Identify which cell holds the provided text, then report its (X, Y) central coordinate. 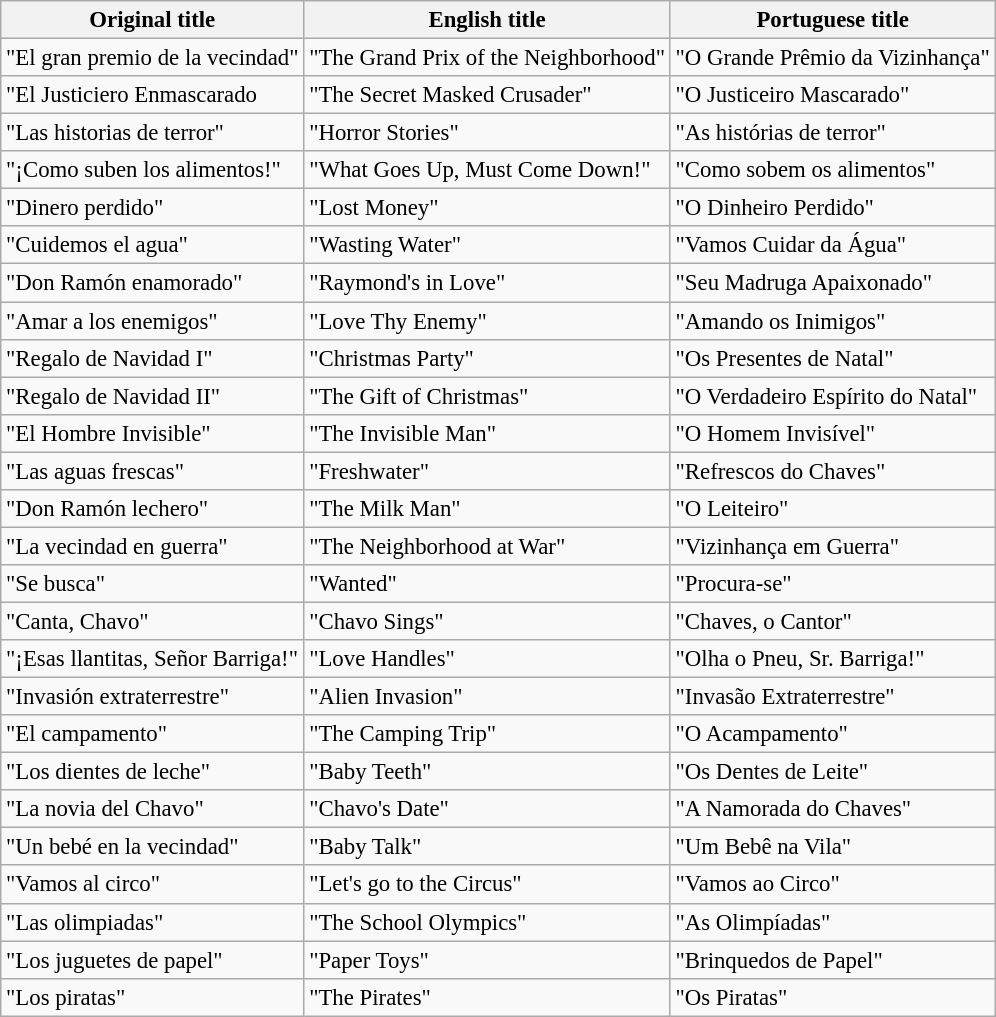
"The Neighborhood at War" (487, 546)
"Los dientes de leche" (152, 772)
English title (487, 20)
"As Olimpíadas" (832, 922)
"O Leiteiro" (832, 509)
"Don Ramón lechero" (152, 509)
"The School Olympics" (487, 922)
Original title (152, 20)
"Los piratas" (152, 997)
"The Gift of Christmas" (487, 396)
"Invasión extraterrestre" (152, 697)
"O Acampamento" (832, 734)
"El campamento" (152, 734)
"Let's go to the Circus" (487, 885)
"Vamos Cuidar da Água" (832, 245)
"Christmas Party" (487, 358)
"Horror Stories" (487, 133)
"The Invisible Man" (487, 433)
"Os Piratas" (832, 997)
"The Camping Trip" (487, 734)
"The Secret Masked Crusader" (487, 95)
"Alien Invasion" (487, 697)
"The Grand Prix of the Neighborhood" (487, 58)
"¡Esas llantitas, Señor Barriga!" (152, 659)
"Wanted" (487, 584)
"Dinero perdido" (152, 208)
"O Dinheiro Perdido" (832, 208)
"Os Presentes de Natal" (832, 358)
"Lost Money" (487, 208)
"Love Handles" (487, 659)
"Amando os Inimigos" (832, 321)
"La novia del Chavo" (152, 809)
"Wasting Water" (487, 245)
"El Justiciero Enmascarado (152, 95)
"O Verdadeiro Espírito do Natal" (832, 396)
"Os Dentes de Leite" (832, 772)
"Refrescos do Chaves" (832, 471)
"Amar a los enemigos" (152, 321)
"Raymond's in Love" (487, 283)
"Se busca" (152, 584)
"A Namorada do Chaves" (832, 809)
"Cuidemos el agua" (152, 245)
"Canta, Chavo" (152, 621)
"Las olimpiadas" (152, 922)
"As histórias de terror" (832, 133)
"Seu Madruga Apaixonado" (832, 283)
"Baby Talk" (487, 847)
Portuguese title (832, 20)
"Don Ramón enamorado" (152, 283)
"Vamos al circo" (152, 885)
"Los juguetes de papel" (152, 960)
"Procura-se" (832, 584)
"Love Thy Enemy" (487, 321)
"Olha o Pneu, Sr. Barriga!" (832, 659)
"Invasão Extraterrestre" (832, 697)
"Regalo de Navidad I" (152, 358)
"Paper Toys" (487, 960)
"Chavo's Date" (487, 809)
"Vizinhança em Guerra" (832, 546)
"La vecindad en guerra" (152, 546)
"What Goes Up, Must Come Down!" (487, 170)
"El Hombre Invisible" (152, 433)
"Chaves, o Cantor" (832, 621)
"The Pirates" (487, 997)
"Freshwater" (487, 471)
"Baby Teeth" (487, 772)
"Un bebé en la vecindad" (152, 847)
"Brinquedos de Papel" (832, 960)
"Regalo de Navidad II" (152, 396)
"Como sobem os alimentos" (832, 170)
"O Justiceiro Mascarado" (832, 95)
"Las historias de terror" (152, 133)
"Vamos ao Circo" (832, 885)
"El gran premio de la vecindad" (152, 58)
"¡Como suben los alimentos!" (152, 170)
"The Milk Man" (487, 509)
"Um Bebê na Vila" (832, 847)
"O Grande Prêmio da Vizinhança" (832, 58)
"Las aguas frescas" (152, 471)
"Chavo Sings" (487, 621)
"O Homem Invisível" (832, 433)
